Output the (x, y) coordinate of the center of the cell containing the given text.  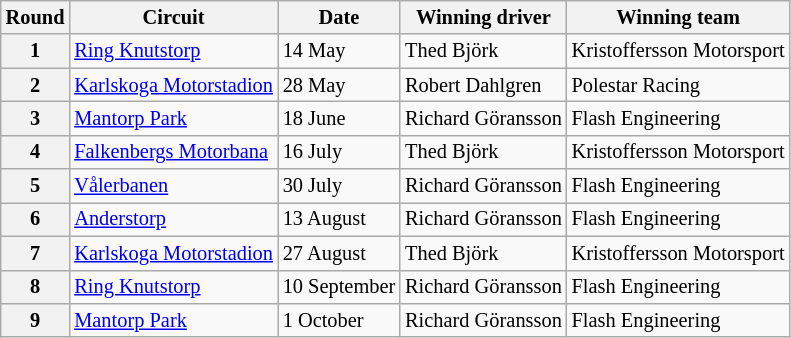
14 May (339, 51)
5 (36, 186)
Falkenbergs Motorbana (173, 152)
13 August (339, 219)
16 July (339, 152)
Winning driver (484, 17)
7 (36, 253)
Anderstorp (173, 219)
Vålerbanen (173, 186)
Robert Dahlgren (484, 85)
Date (339, 17)
1 October (339, 320)
10 September (339, 287)
Round (36, 17)
30 July (339, 186)
6 (36, 219)
2 (36, 85)
3 (36, 118)
1 (36, 51)
18 June (339, 118)
Circuit (173, 17)
28 May (339, 85)
9 (36, 320)
Polestar Racing (678, 85)
27 August (339, 253)
Winning team (678, 17)
4 (36, 152)
8 (36, 287)
